Search for the cell housing the specified text and yield its [X, Y] center coordinate. 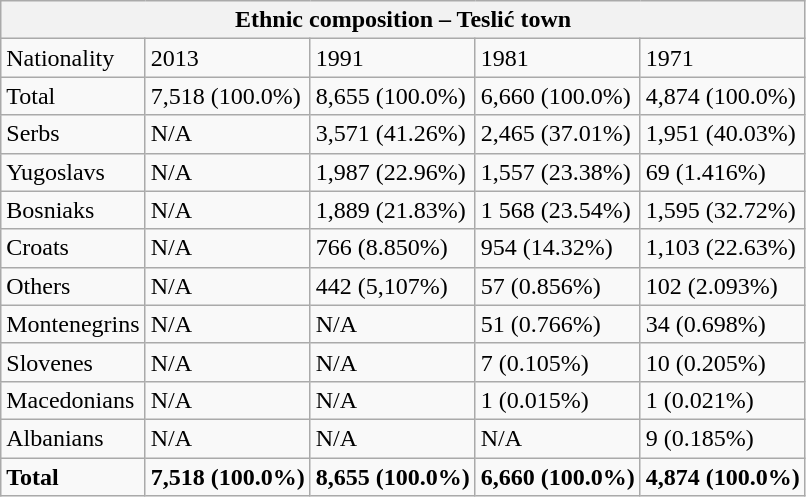
1981 [558, 58]
9 (0.185%) [722, 438]
1,889 (21.83%) [392, 210]
1,103 (22.63%) [722, 248]
1,557 (23.38%) [558, 172]
442 (5,107%) [392, 286]
69 (1.416%) [722, 172]
3,571 (41.26%) [392, 134]
Others [73, 286]
Ethnic composition – Teslić town [404, 20]
Slovenes [73, 362]
1 568 (23.54%) [558, 210]
1991 [392, 58]
Albanians [73, 438]
1971 [722, 58]
954 (14.32%) [558, 248]
Macedonians [73, 400]
1 (0.015%) [558, 400]
2013 [228, 58]
1,987 (22.96%) [392, 172]
1 (0.021%) [722, 400]
51 (0.766%) [558, 324]
10 (0.205%) [722, 362]
Croats [73, 248]
Nationality [73, 58]
1,951 (40.03%) [722, 134]
766 (8.850%) [392, 248]
2,465 (37.01%) [558, 134]
Montenegrins [73, 324]
Bosniaks [73, 210]
Serbs [73, 134]
Yugoslavs [73, 172]
1,595 (32.72%) [722, 210]
7 (0.105%) [558, 362]
57 (0.856%) [558, 286]
34 (0.698%) [722, 324]
102 (2.093%) [722, 286]
